Detect which cell encompasses the target text, then output its [x, y] center coordinate. 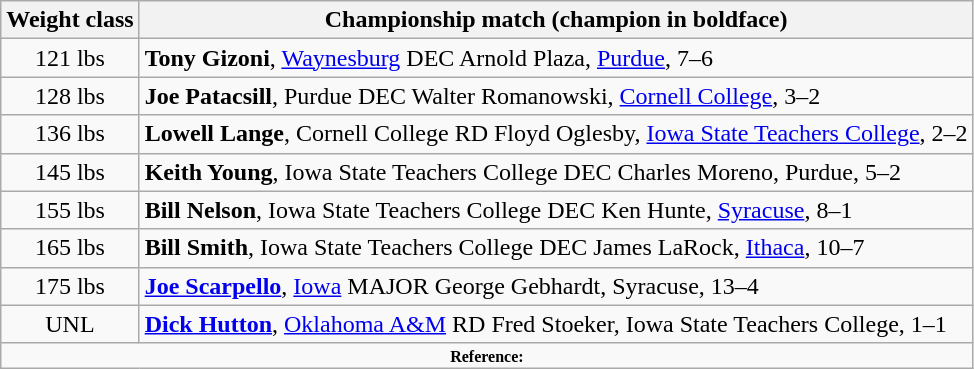
Keith Young, Iowa State Teachers College DEC Charles Moreno, Purdue, 5–2 [556, 172]
Reference: [487, 355]
155 lbs [70, 210]
Weight class [70, 20]
Dick Hutton, Oklahoma A&M RD Fred Stoeker, Iowa State Teachers College, 1–1 [556, 324]
136 lbs [70, 134]
UNL [70, 324]
Lowell Lange, Cornell College RD Floyd Oglesby, Iowa State Teachers College, 2–2 [556, 134]
Bill Nelson, Iowa State Teachers College DEC Ken Hunte, Syracuse, 8–1 [556, 210]
Championship match (champion in boldface) [556, 20]
165 lbs [70, 248]
Joe Patacsill, Purdue DEC Walter Romanowski, Cornell College, 3–2 [556, 96]
121 lbs [70, 58]
145 lbs [70, 172]
Tony Gizoni, Waynesburg DEC Arnold Plaza, Purdue, 7–6 [556, 58]
128 lbs [70, 96]
Bill Smith, Iowa State Teachers College DEC James LaRock, Ithaca, 10–7 [556, 248]
Joe Scarpello, Iowa MAJOR George Gebhardt, Syracuse, 13–4 [556, 286]
175 lbs [70, 286]
